Provide the [X, Y] coordinate of the cell's center where the given text is located.  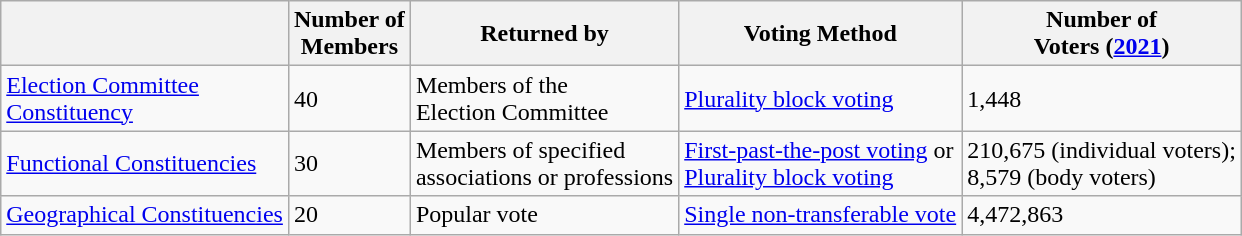
Geographical Constituencies [145, 215]
1,448 [1102, 98]
Voting Method [820, 34]
Number of Voters (2021) [1102, 34]
Single non-transferable vote [820, 215]
Members of specified associations or professions [544, 164]
Members of the Election Committee [544, 98]
Plurality block voting [820, 98]
Popular vote [544, 215]
Number of Members [349, 34]
Functional Constituencies [145, 164]
20 [349, 215]
30 [349, 164]
Election Committee Constituency [145, 98]
4,472,863 [1102, 215]
40 [349, 98]
First-past-the-post voting or Plurality block voting [820, 164]
Returned by [544, 34]
210,675 (individual voters); 8,579 (body voters) [1102, 164]
